Output the [X, Y] coordinate of the center of the cell containing the given text.  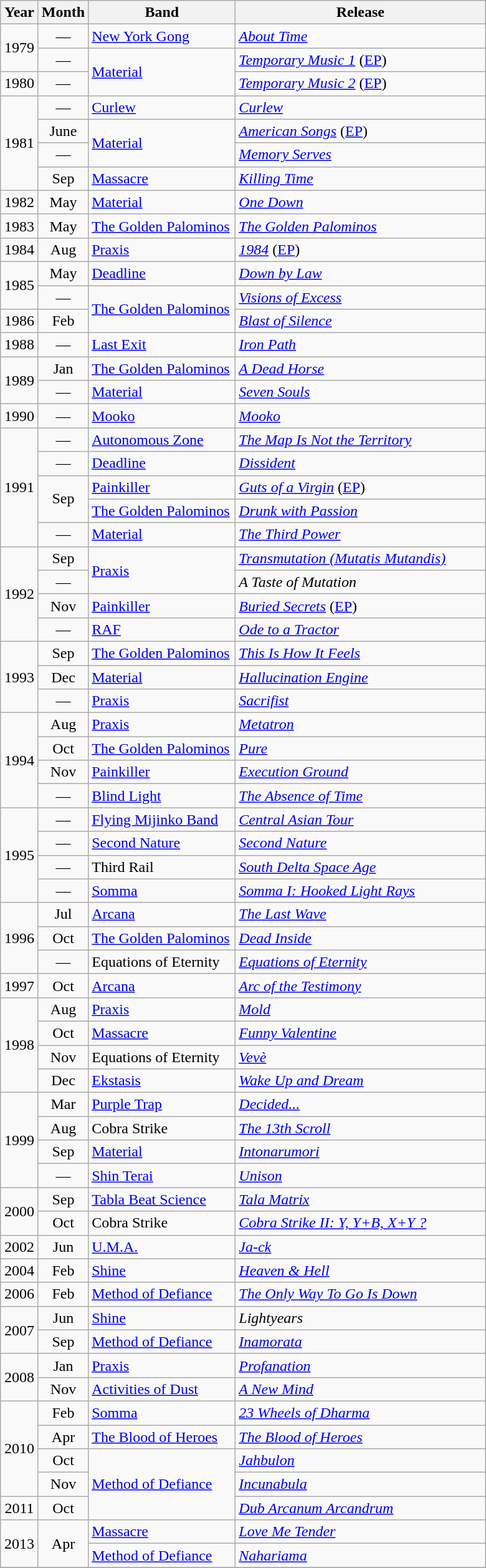
2007 [20, 1330]
Somma I: Hooked Light Rays [360, 891]
Ja-ck [360, 1247]
2011 [20, 1508]
Mold [360, 1009]
2002 [20, 1247]
About Time [360, 36]
Wake Up and Dream [360, 1081]
Incunabula [360, 1484]
2004 [20, 1270]
2000 [20, 1211]
1989 [20, 380]
The Map Is Not the Territory [360, 440]
RAF [162, 629]
Memory Serves [360, 155]
Buried Secrets (EP) [360, 606]
1984 [20, 249]
A New Mind [360, 1389]
1980 [20, 84]
The Only Way To Go Is Down [360, 1294]
Profanation [360, 1365]
1988 [20, 345]
Drunk with Passion [360, 511]
Ekstasis [162, 1081]
Lightyears [360, 1318]
American Songs (EP) [360, 131]
Inamorata [360, 1342]
1996 [20, 938]
1979 [20, 48]
One Down [360, 202]
Blast of Silence [360, 321]
Temporary Music 2 (EP) [360, 84]
1993 [20, 677]
Metatron [360, 725]
1982 [20, 202]
Visions of Excess [360, 298]
Sacrifist [360, 701]
Blind Light [162, 796]
Activities of Dust [162, 1389]
Dub Arcanum Arcandrum [360, 1508]
Hallucination Engine [360, 677]
1986 [20, 321]
1990 [20, 416]
Dissident [360, 463]
Ode to a Tractor [360, 629]
Last Exit [162, 345]
1995 [20, 855]
U.M.A. [162, 1247]
2008 [20, 1377]
Iron Path [360, 345]
Month [63, 12]
2010 [20, 1448]
Killing Time [360, 178]
A Taste of Mutation [360, 582]
1983 [20, 226]
Autonomous Zone [162, 440]
Shin Terai [162, 1176]
Jahbulon [360, 1461]
1994 [20, 760]
Third Rail [162, 867]
Seven Souls [360, 392]
New York Gong [162, 36]
A Dead Horse [360, 369]
The Last Wave [360, 914]
Guts of a Virgin (EP) [360, 487]
Central Asian Tour [360, 820]
Band [162, 12]
Nahariama [360, 1556]
Pure [360, 748]
The Absence of Time [360, 796]
1998 [20, 1045]
Execution Ground [360, 772]
23 Wheels of Dharma [360, 1413]
1984 (EP) [360, 249]
Jul [63, 914]
Transmutation (Mutatis Mutandis) [360, 558]
Vevè [360, 1057]
Tala Matrix [360, 1199]
2006 [20, 1294]
Release [360, 12]
Flying Mijinko Band [162, 820]
Tabla Beat Science [162, 1199]
Decided... [360, 1105]
This Is How It Feels [360, 653]
1992 [20, 594]
Unison [360, 1176]
1985 [20, 285]
The Third Power [360, 535]
Heaven & Hell [360, 1270]
Temporary Music 1 (EP) [360, 60]
Love Me Tender [360, 1532]
2013 [20, 1544]
1997 [20, 985]
1999 [20, 1140]
1981 [20, 143]
South Delta Space Age [360, 867]
June [63, 131]
1991 [20, 487]
Mar [63, 1105]
Intonarumori [360, 1152]
Funny Valentine [360, 1033]
Cobra Strike II: Y, Y+B, X+Y ? [360, 1223]
The 13th Scroll [360, 1128]
Year [20, 12]
Down by Law [360, 273]
Dead Inside [360, 938]
Arc of the Testimony [360, 985]
Purple Trap [162, 1105]
